Locate the cell with the specified text and output its [X, Y] center coordinate. 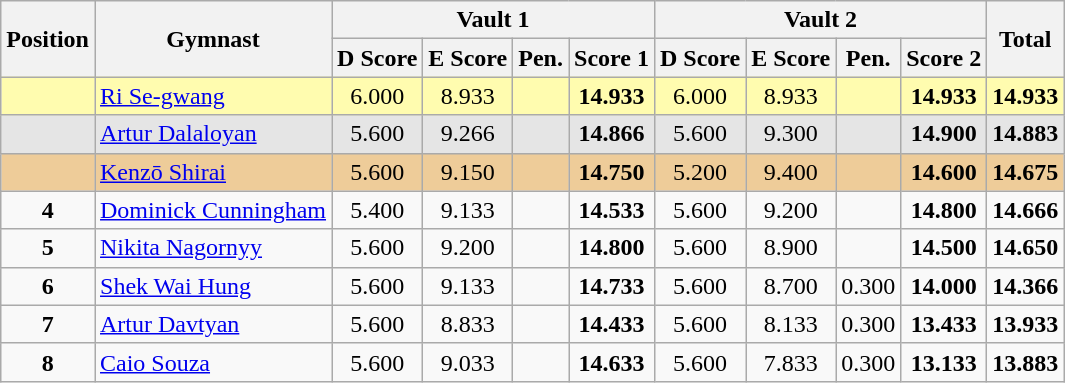
14.733 [611, 286]
14.650 [1026, 248]
7 [48, 324]
9.400 [791, 172]
14.666 [1026, 210]
Shek Wai Hung [212, 286]
8.833 [468, 324]
14.000 [944, 286]
13.933 [1026, 324]
Nikita Nagornyy [212, 248]
Score 1 [611, 58]
Caio Souza [212, 362]
14.366 [1026, 286]
14.500 [944, 248]
13.883 [1026, 362]
8.133 [791, 324]
7.833 [791, 362]
9.300 [791, 134]
13.133 [944, 362]
4 [48, 210]
Total [1026, 39]
5 [48, 248]
13.433 [944, 324]
14.433 [611, 324]
9.150 [468, 172]
14.633 [611, 362]
14.675 [1026, 172]
8 [48, 362]
14.900 [944, 134]
14.533 [611, 210]
Dominick Cunningham [212, 210]
14.600 [944, 172]
8.900 [791, 248]
14.883 [1026, 134]
Artur Dalaloyan [212, 134]
8.700 [791, 286]
Score 2 [944, 58]
5.400 [378, 210]
9.266 [468, 134]
Position [48, 39]
9.033 [468, 362]
Gymnast [212, 39]
5.200 [700, 172]
Ri Se-gwang [212, 96]
Vault 2 [820, 20]
14.750 [611, 172]
6 [48, 286]
14.866 [611, 134]
Kenzō Shirai [212, 172]
Vault 1 [494, 20]
Artur Davtyan [212, 324]
